Detect which cell encompasses the target text, then output its [x, y] center coordinate. 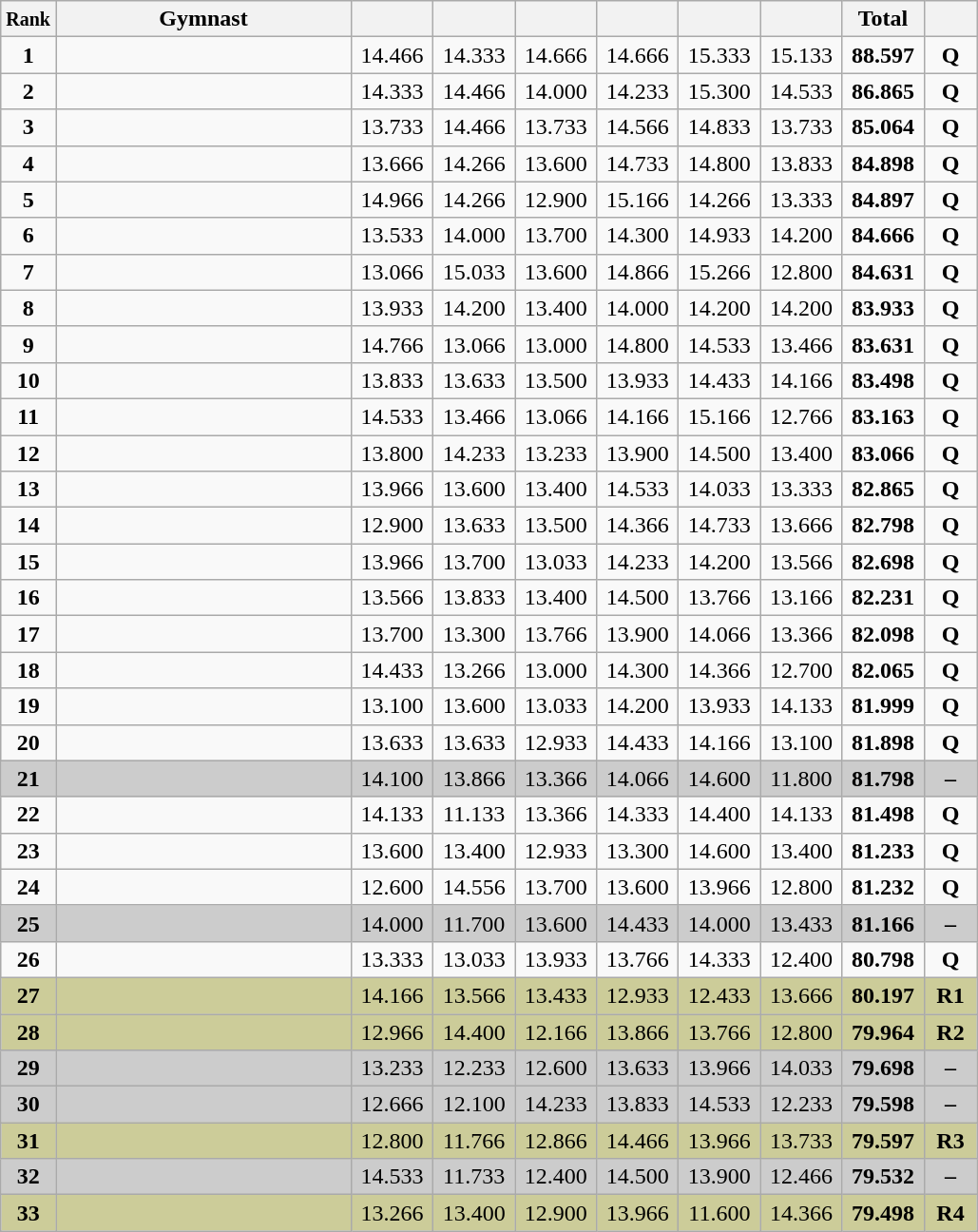
80.798 [883, 959]
18 [29, 670]
2 [29, 91]
15.033 [474, 272]
31 [29, 1141]
15 [29, 562]
4 [29, 164]
14 [29, 526]
83.631 [883, 344]
83.163 [883, 416]
15.300 [719, 91]
79.597 [883, 1141]
R3 [950, 1141]
R4 [950, 1213]
32 [29, 1177]
24 [29, 887]
81.166 [883, 923]
23 [29, 851]
12.666 [393, 1105]
8 [29, 308]
12 [29, 453]
11.133 [474, 815]
13 [29, 490]
20 [29, 742]
14.766 [393, 344]
5 [29, 200]
11.733 [474, 1177]
14.866 [638, 272]
81.233 [883, 851]
79.698 [883, 1068]
11.600 [719, 1213]
R2 [950, 1031]
13.533 [393, 236]
12.700 [801, 670]
88.597 [883, 55]
12.466 [801, 1177]
25 [29, 923]
81.999 [883, 706]
14.933 [719, 236]
1 [29, 55]
Gymnast [203, 19]
28 [29, 1031]
27 [29, 995]
30 [29, 1105]
14.566 [638, 127]
79.532 [883, 1177]
81.798 [883, 779]
9 [29, 344]
81.498 [883, 815]
26 [29, 959]
16 [29, 598]
Total [883, 19]
15.266 [719, 272]
12.433 [719, 995]
79.964 [883, 1031]
Rank [29, 19]
81.232 [883, 887]
15.133 [801, 55]
33 [29, 1213]
82.231 [883, 598]
14.833 [719, 127]
84.666 [883, 236]
13.166 [801, 598]
11.800 [801, 779]
14.556 [474, 887]
82.865 [883, 490]
6 [29, 236]
3 [29, 127]
13.800 [393, 453]
11.700 [474, 923]
80.197 [883, 995]
82.065 [883, 670]
86.865 [883, 91]
84.897 [883, 200]
17 [29, 634]
22 [29, 815]
81.898 [883, 742]
12.966 [393, 1031]
79.498 [883, 1213]
R1 [950, 995]
83.066 [883, 453]
79.598 [883, 1105]
83.498 [883, 380]
12.866 [556, 1141]
14.966 [393, 200]
82.098 [883, 634]
84.631 [883, 272]
29 [29, 1068]
84.898 [883, 164]
11 [29, 416]
10 [29, 380]
11.766 [474, 1141]
12.100 [474, 1105]
85.064 [883, 127]
7 [29, 272]
21 [29, 779]
19 [29, 706]
83.933 [883, 308]
82.698 [883, 562]
15.333 [719, 55]
14.100 [393, 779]
82.798 [883, 526]
12.766 [801, 416]
12.166 [556, 1031]
